Pinpoint the cell where the given text exists, returning its [x, y] midpoint coordinate. 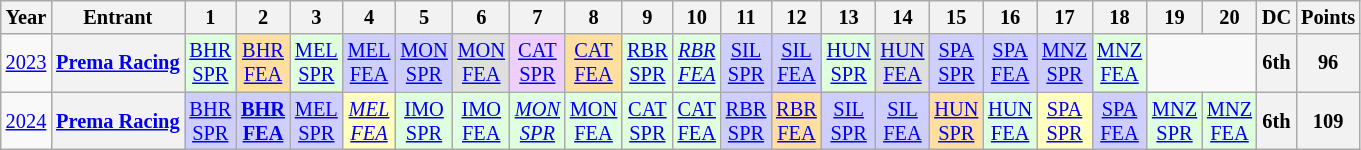
15 [956, 17]
12 [796, 17]
4 [370, 17]
2023 [26, 63]
109 [1328, 121]
Year [26, 17]
2024 [26, 121]
20 [1230, 17]
13 [849, 17]
10 [697, 17]
96 [1328, 63]
Entrant [118, 17]
IMOSPR [424, 121]
14 [903, 17]
Points [1328, 17]
19 [1174, 17]
IMOFEA [482, 121]
3 [316, 17]
16 [1010, 17]
9 [647, 17]
17 [1064, 17]
DC [1276, 17]
8 [594, 17]
1 [210, 17]
6 [482, 17]
2 [263, 17]
18 [1120, 17]
7 [538, 17]
11 [746, 17]
5 [424, 17]
